Search for the cell housing the specified text and yield its (X, Y) center coordinate. 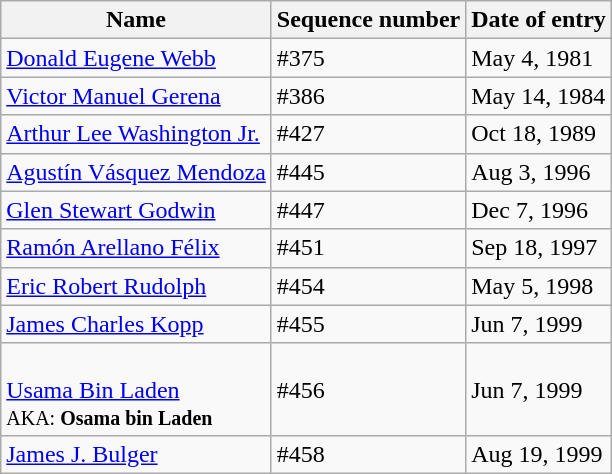
#445 (368, 172)
Date of entry (539, 20)
James J. Bulger (136, 454)
Oct 18, 1989 (539, 134)
May 4, 1981 (539, 58)
Sequence number (368, 20)
Donald Eugene Webb (136, 58)
May 5, 1998 (539, 286)
Aug 3, 1996 (539, 172)
Agustín Vásquez Mendoza (136, 172)
#427 (368, 134)
Arthur Lee Washington Jr. (136, 134)
Dec 7, 1996 (539, 210)
Usama Bin LadenAKA: Osama bin Laden (136, 389)
#447 (368, 210)
#458 (368, 454)
Ramón Arellano Félix (136, 248)
Victor Manuel Gerena (136, 96)
Name (136, 20)
#455 (368, 324)
Glen Stewart Godwin (136, 210)
#456 (368, 389)
James Charles Kopp (136, 324)
May 14, 1984 (539, 96)
Sep 18, 1997 (539, 248)
Eric Robert Rudolph (136, 286)
#454 (368, 286)
#375 (368, 58)
#386 (368, 96)
Aug 19, 1999 (539, 454)
#451 (368, 248)
